Find where the given text appears and provide that cell's center as (x, y) coordinate. 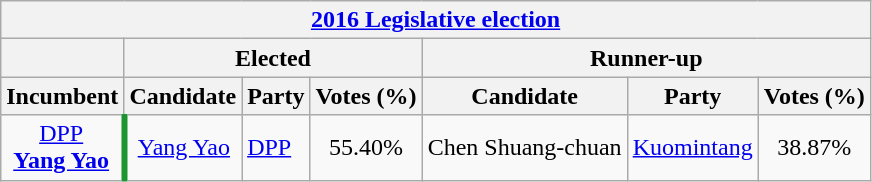
38.87% (814, 148)
Runner-up (646, 58)
Yang Yao (183, 148)
Elected (273, 58)
Chen Shuang-chuan (524, 148)
Incumbent (62, 96)
DPP (276, 148)
55.40% (366, 148)
2016 Legislative election (436, 20)
DPPYang Yao (62, 148)
Kuomintang (692, 148)
